Determine the (x, y) coordinate at the center of the cell enclosing the given text.  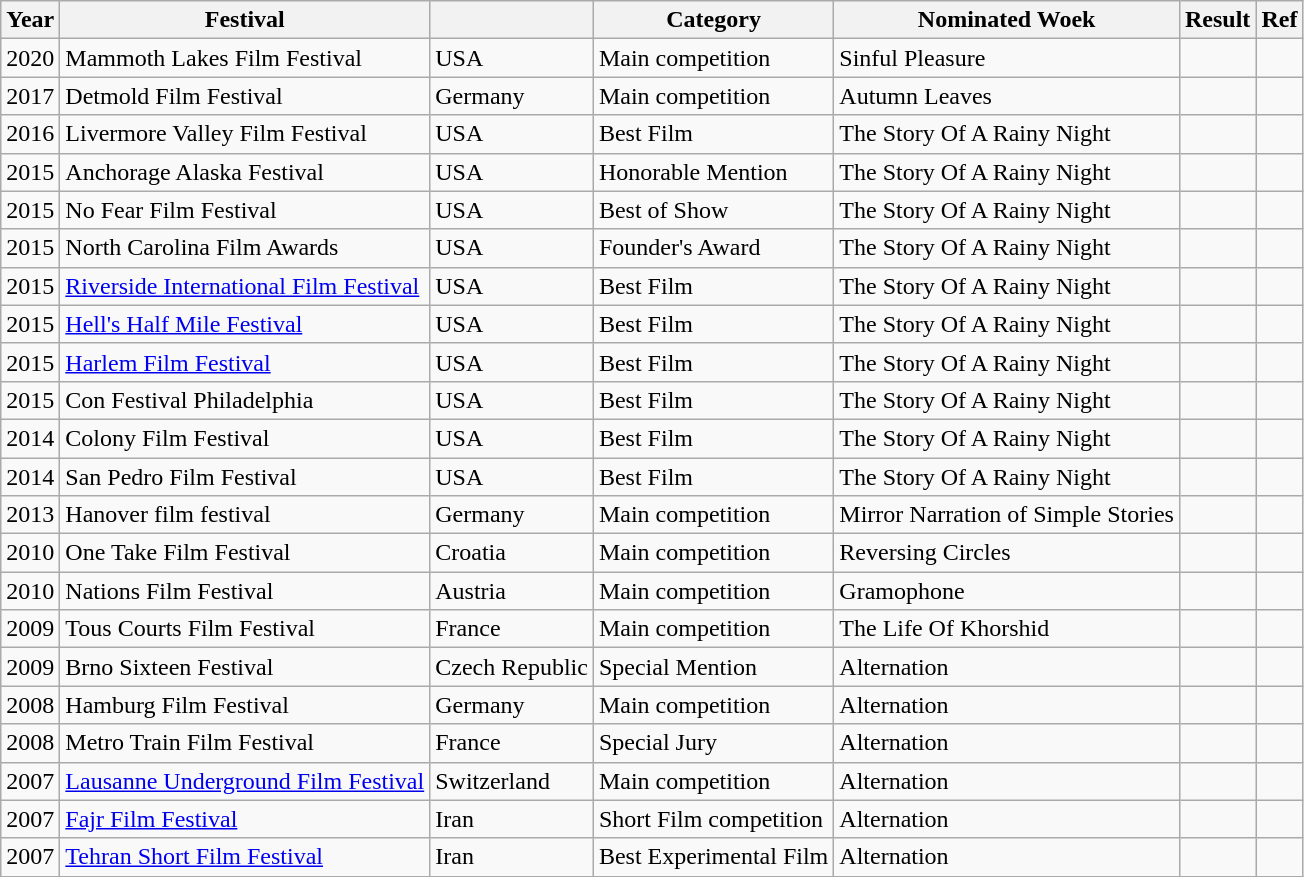
North Carolina Film Awards (245, 248)
Sinful Pleasure (1007, 58)
Festival (245, 20)
Anchorage Alaska Festival (245, 172)
San Pedro Film Festival (245, 477)
Honorable Mention (713, 172)
Hanover film festival (245, 515)
Result (1217, 20)
Harlem Film Festival (245, 362)
Nominated Woek (1007, 20)
2016 (30, 134)
Nations Film Festival (245, 591)
Special Mention (713, 667)
Metro Train Film Festival (245, 743)
2020 (30, 58)
The Life Of Khorshid (1007, 629)
Year (30, 20)
2017 (30, 96)
Lausanne Underground Film Festival (245, 781)
Mirror Narration of Simple Stories (1007, 515)
Autumn Leaves (1007, 96)
Founder's Award (713, 248)
Detmold Film Festival (245, 96)
Austria (512, 591)
Tehran Short Film Festival (245, 857)
Colony Film Festival (245, 438)
Livermore Valley Film Festival (245, 134)
No Fear Film Festival (245, 210)
Best of Show (713, 210)
Reversing Circles (1007, 553)
Switzerland (512, 781)
Croatia (512, 553)
Hamburg Film Festival (245, 705)
Fajr Film Festival (245, 819)
Con Festival Philadelphia (245, 400)
Ref (1280, 20)
Tous Courts Film Festival (245, 629)
Best Experimental Film (713, 857)
Short Film competition (713, 819)
Brno Sixteen Festival (245, 667)
Special Jury (713, 743)
Czech Republic (512, 667)
Hell's Half Mile Festival (245, 324)
Mammoth Lakes Film Festival (245, 58)
Category (713, 20)
Riverside International Film Festival (245, 286)
Gramophone (1007, 591)
One Take Film Festival (245, 553)
2013 (30, 515)
